Return the [X, Y] coordinate for the center point of the cell that contains the specified text.  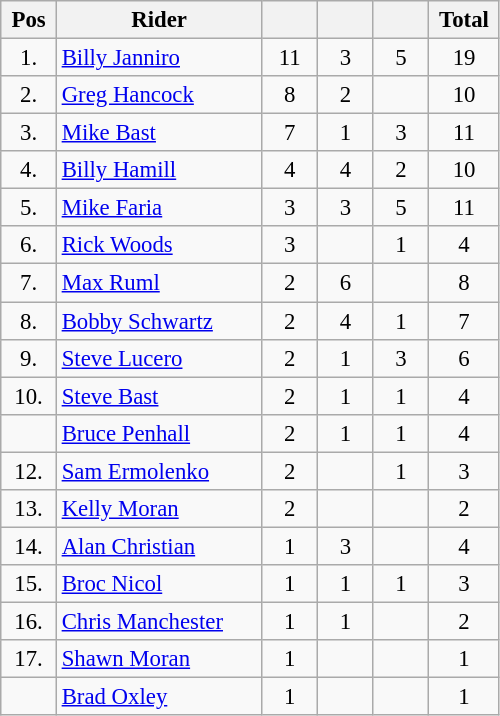
Mike Bast [159, 133]
5. [29, 208]
Brad Oxley [159, 697]
Total [464, 20]
Alan Christian [159, 546]
1. [29, 58]
13. [29, 509]
Pos [29, 20]
14. [29, 546]
9. [29, 358]
Sam Ermolenko [159, 471]
2. [29, 95]
6. [29, 245]
Chris Manchester [159, 621]
Max Ruml [159, 283]
3. [29, 133]
17. [29, 659]
Greg Hancock [159, 95]
Mike Faria [159, 208]
Bobby Schwartz [159, 321]
Billy Hamill [159, 170]
4. [29, 170]
15. [29, 584]
7. [29, 283]
Shawn Moran [159, 659]
19 [464, 58]
Steve Bast [159, 396]
Bruce Penhall [159, 433]
16. [29, 621]
8. [29, 321]
Kelly Moran [159, 509]
Rick Woods [159, 245]
Broc Nicol [159, 584]
Billy Janniro [159, 58]
12. [29, 471]
Steve Lucero [159, 358]
10. [29, 396]
Rider [159, 20]
